From the cell containing the given text, extract its center point as (X, Y) coordinate. 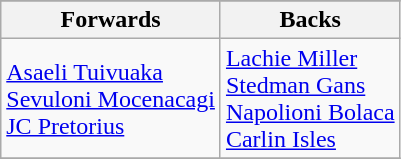
Lachie Miller Stedman Gans Napolioni Bolaca Carlin Isles (310, 98)
Backs (310, 20)
Forwards (111, 20)
Asaeli Tuivuaka Sevuloni Mocenacagi JC Pretorius (111, 98)
